For the text-containing cell, return its midpoint in [x, y] coordinate format. 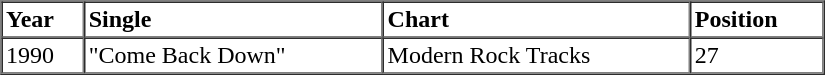
Year [44, 20]
Single [234, 20]
"Come Back Down" [234, 56]
Chart [536, 20]
27 [756, 56]
1990 [44, 56]
Modern Rock Tracks [536, 56]
Position [756, 20]
